Detect which cell encompasses the target text, then output its (x, y) center coordinate. 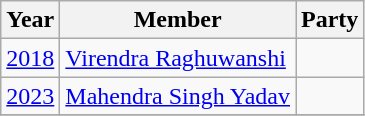
Year (30, 20)
Virendra Raghuwanshi (178, 58)
Party (330, 20)
2023 (30, 96)
2018 (30, 58)
Mahendra Singh Yadav (178, 96)
Member (178, 20)
